Detect which cell encompasses the target text, then output its [X, Y] center coordinate. 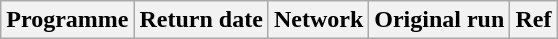
Network [318, 20]
Return date [201, 20]
Programme [68, 20]
Ref [534, 20]
Original run [440, 20]
